From the cell containing the given text, extract its center point as (x, y) coordinate. 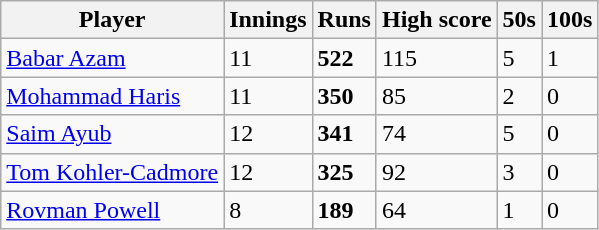
Mohammad Haris (112, 96)
Rovman Powell (112, 210)
2 (519, 96)
50s (519, 20)
Tom Kohler-Cadmore (112, 172)
3 (519, 172)
64 (436, 210)
Saim Ayub (112, 134)
350 (344, 96)
189 (344, 210)
Innings (268, 20)
8 (268, 210)
85 (436, 96)
115 (436, 58)
Babar Azam (112, 58)
522 (344, 58)
100s (570, 20)
341 (344, 134)
74 (436, 134)
Runs (344, 20)
Player (112, 20)
High score (436, 20)
92 (436, 172)
325 (344, 172)
